Identify which cell holds the provided text, then report its (x, y) central coordinate. 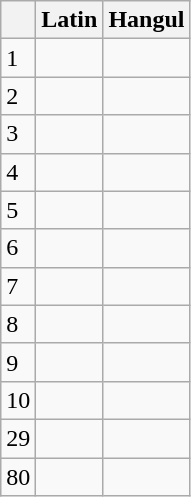
9 (18, 362)
80 (18, 477)
Hangul (146, 20)
6 (18, 248)
4 (18, 172)
7 (18, 286)
29 (18, 438)
8 (18, 324)
1 (18, 58)
2 (18, 96)
3 (18, 134)
5 (18, 210)
Latin (70, 20)
10 (18, 400)
